Pinpoint the cell where the given text exists, returning its [x, y] midpoint coordinate. 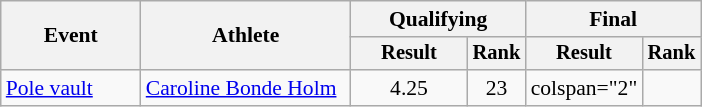
Pole vault [71, 88]
23 [496, 88]
Athlete [246, 36]
colspan="2" [584, 88]
Qualifying [438, 19]
Caroline Bonde Holm [246, 88]
4.25 [410, 88]
Final [614, 19]
Event [71, 36]
